Capture the cell that displays the provided text and extract its (x, y) central coordinate. 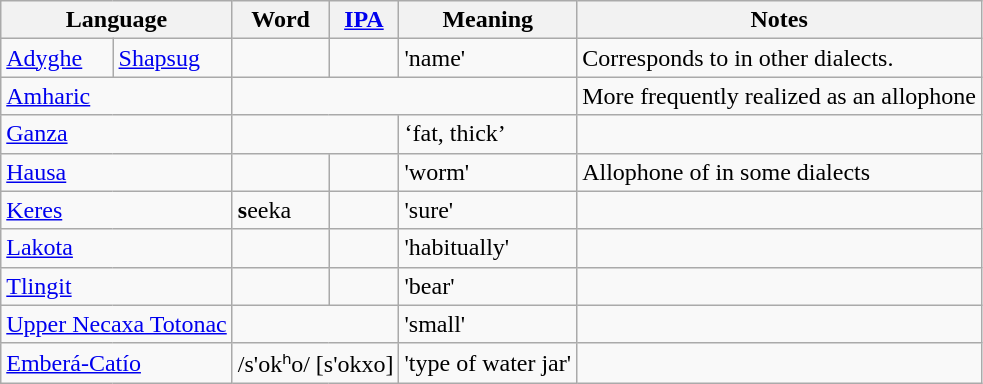
Meaning (488, 20)
'type of water jar' (488, 363)
Notes (780, 20)
Hausa (117, 172)
/s'okʰo/ [s'okxo] (316, 363)
Word (280, 20)
Emberá-Catío (117, 363)
‘fat, thick’ (488, 134)
Upper Necaxa Totonac (117, 324)
Corresponds to in other dialects. (780, 58)
'bear' (488, 286)
Amharic (117, 96)
'habitually' (488, 248)
'worm' (488, 172)
Keres (117, 210)
seeka (280, 210)
Shapsug (172, 58)
'small' (488, 324)
Tlingit (117, 286)
Adyghe (57, 58)
'name' (488, 58)
Language (117, 20)
Ganza (117, 134)
IPA (364, 20)
More frequently realized as an allophone (780, 96)
'sure' (488, 210)
Lakota (117, 248)
Allophone of in some dialects (780, 172)
